Capture the cell that displays the provided text and extract its [x, y] central coordinate. 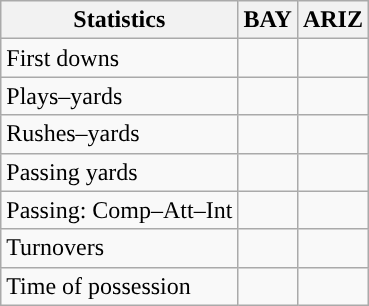
Plays–yards [120, 96]
ARIZ [332, 20]
Passing: Comp–Att–Int [120, 210]
Rushes–yards [120, 134]
Turnovers [120, 248]
Time of possession [120, 286]
Statistics [120, 20]
Passing yards [120, 172]
BAY [268, 20]
First downs [120, 58]
